Search for the cell housing the specified text and yield its (X, Y) center coordinate. 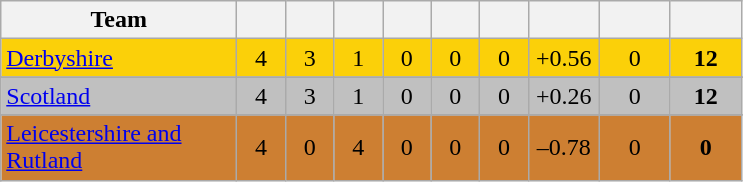
+0.56 (564, 58)
Leicestershire and Rutland (119, 148)
–0.78 (564, 148)
Derbyshire (119, 58)
Scotland (119, 96)
Team (119, 20)
+0.26 (564, 96)
